From the cell containing the given text, extract its center point as (X, Y) coordinate. 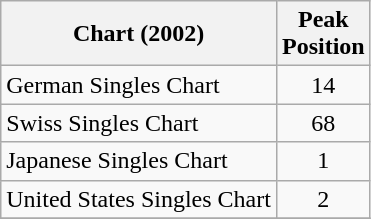
2 (323, 199)
68 (323, 123)
1 (323, 161)
German Singles Chart (139, 85)
Chart (2002) (139, 34)
United States Singles Chart (139, 199)
14 (323, 85)
PeakPosition (323, 34)
Japanese Singles Chart (139, 161)
Swiss Singles Chart (139, 123)
